Return [x, y] of the center of cell containing provided text 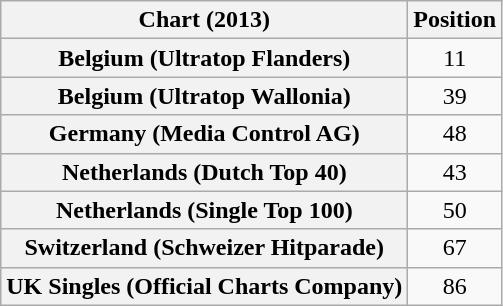
Netherlands (Single Top 100) [204, 210]
Belgium (Ultratop Wallonia) [204, 96]
67 [455, 248]
Netherlands (Dutch Top 40) [204, 172]
86 [455, 286]
11 [455, 58]
Position [455, 20]
UK Singles (Official Charts Company) [204, 286]
50 [455, 210]
43 [455, 172]
Germany (Media Control AG) [204, 134]
Switzerland (Schweizer Hitparade) [204, 248]
39 [455, 96]
Belgium (Ultratop Flanders) [204, 58]
48 [455, 134]
Chart (2013) [204, 20]
